Detect which cell encompasses the target text, then output its (x, y) center coordinate. 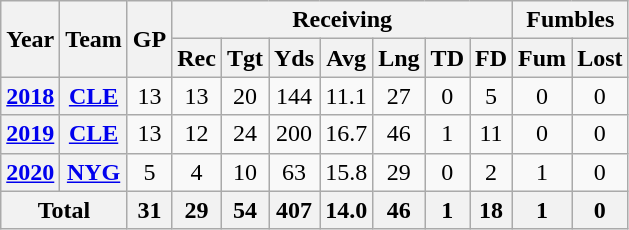
200 (294, 134)
Fumbles (570, 20)
Lng (399, 58)
54 (244, 210)
16.7 (346, 134)
2020 (30, 172)
12 (197, 134)
NYG (94, 172)
Lost (600, 58)
27 (399, 96)
11 (492, 134)
11.1 (346, 96)
Avg (346, 58)
TD (447, 58)
144 (294, 96)
Tgt (244, 58)
FD (492, 58)
Fum (542, 58)
20 (244, 96)
24 (244, 134)
4 (197, 172)
14.0 (346, 210)
2019 (30, 134)
2 (492, 172)
15.8 (346, 172)
2018 (30, 96)
Rec (197, 58)
Yds (294, 58)
GP (149, 39)
Year (30, 39)
Receiving (342, 20)
63 (294, 172)
407 (294, 210)
Total (64, 210)
Team (94, 39)
31 (149, 210)
18 (492, 210)
10 (244, 172)
